For the text-containing cell, return its midpoint in [X, Y] coordinate format. 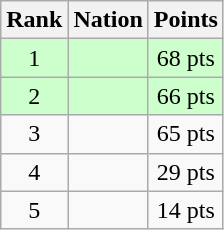
65 pts [186, 134]
1 [34, 58]
Rank [34, 20]
29 pts [186, 172]
Nation [108, 20]
14 pts [186, 210]
68 pts [186, 58]
5 [34, 210]
Points [186, 20]
3 [34, 134]
2 [34, 96]
4 [34, 172]
66 pts [186, 96]
